Search for the cell housing the specified text and yield its (X, Y) center coordinate. 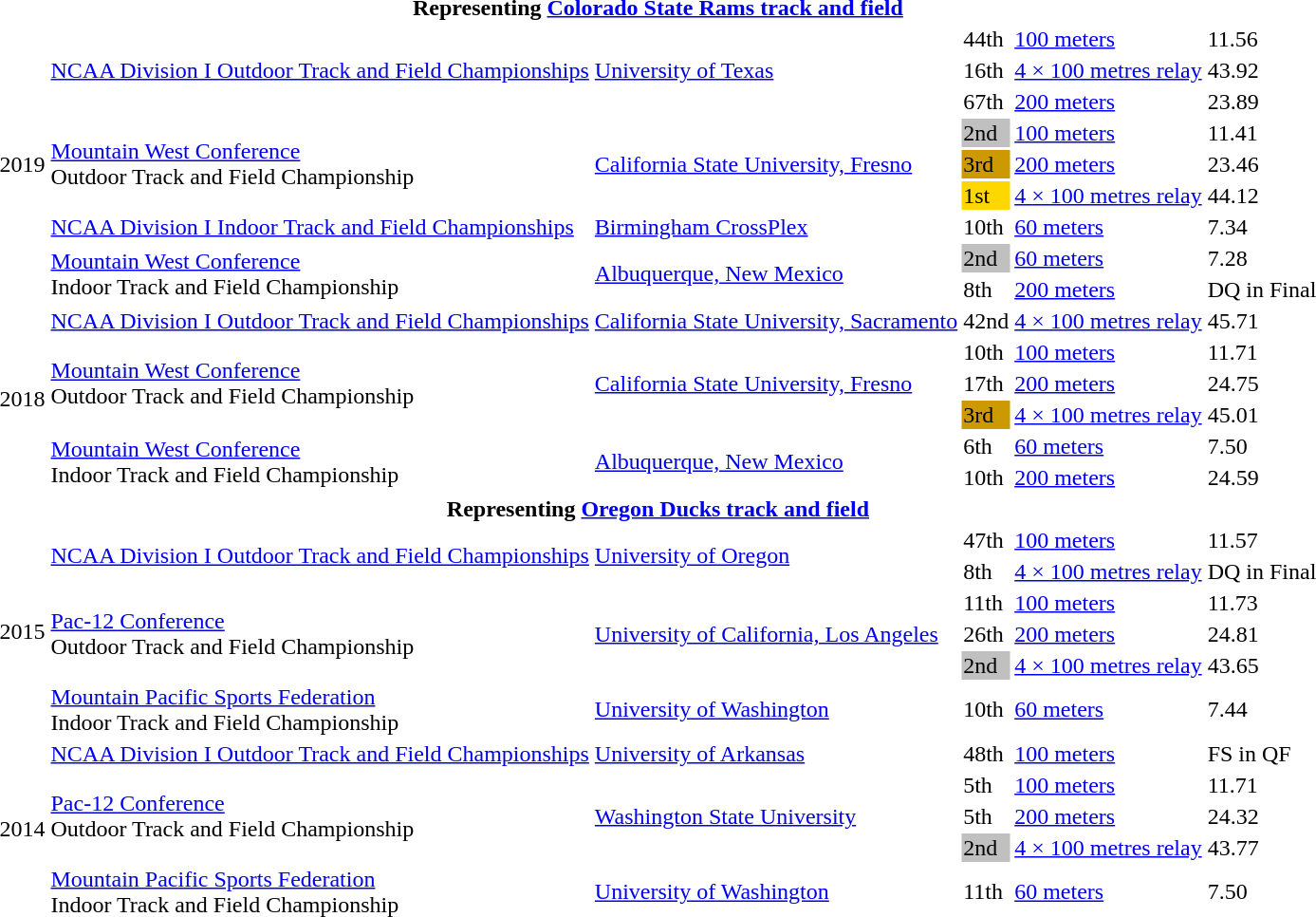
University of Texas (776, 70)
67th (987, 102)
1st (987, 196)
48th (987, 754)
University of Arkansas (776, 754)
17th (987, 384)
42nd (987, 321)
NCAA Division I Indoor Track and Field Championships (320, 227)
16th (987, 70)
6th (987, 446)
California State University, Sacramento (776, 321)
Birmingham CrossPlex (776, 227)
Mountain Pacific Sports FederationIndoor Track and Field Championship (320, 710)
Washington State University (776, 816)
47th (987, 540)
11th (987, 603)
University of California, Los Angeles (776, 634)
44th (987, 39)
26th (987, 634)
University of Oregon (776, 556)
University of Washington (776, 710)
